Return (X, Y) of the center of cell containing provided text 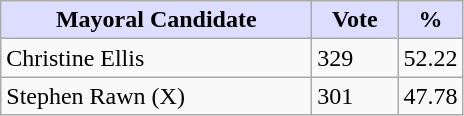
Stephen Rawn (X) (156, 96)
47.78 (430, 96)
329 (355, 58)
Vote (355, 20)
% (430, 20)
Mayoral Candidate (156, 20)
Christine Ellis (156, 58)
52.22 (430, 58)
301 (355, 96)
